Pinpoint the cell where the given text exists, returning its (x, y) midpoint coordinate. 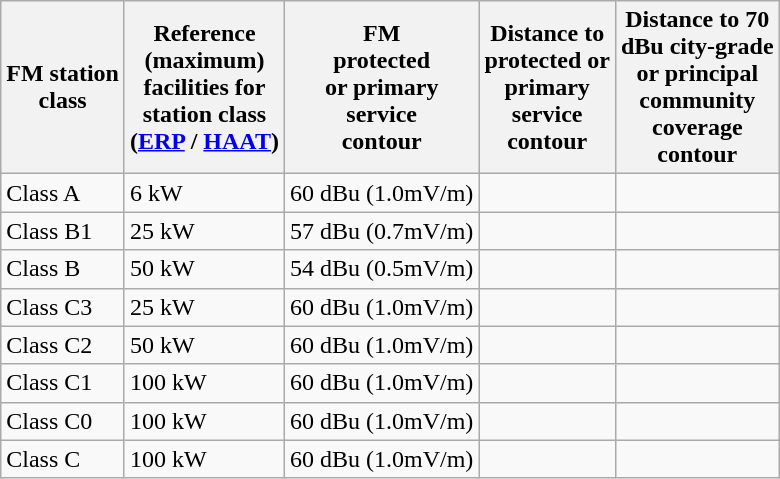
Reference(maximum)facilities for station class(ERP / HAAT) (204, 88)
Class C0 (63, 421)
Class C2 (63, 345)
Class B (63, 269)
Distance toprotected orprimaryservicecontour (548, 88)
Class A (63, 193)
54 dBu (0.5mV/m) (381, 269)
57 dBu (0.7mV/m) (381, 231)
6 kW (204, 193)
FM stationclass (63, 88)
Class C1 (63, 383)
Class B1 (63, 231)
Distance to 70dBu city-gradeor principalcommunitycoveragecontour (697, 88)
Class C3 (63, 307)
Class C (63, 459)
FMprotectedor primaryservicecontour (381, 88)
